Capture the cell that displays the provided text and extract its [x, y] central coordinate. 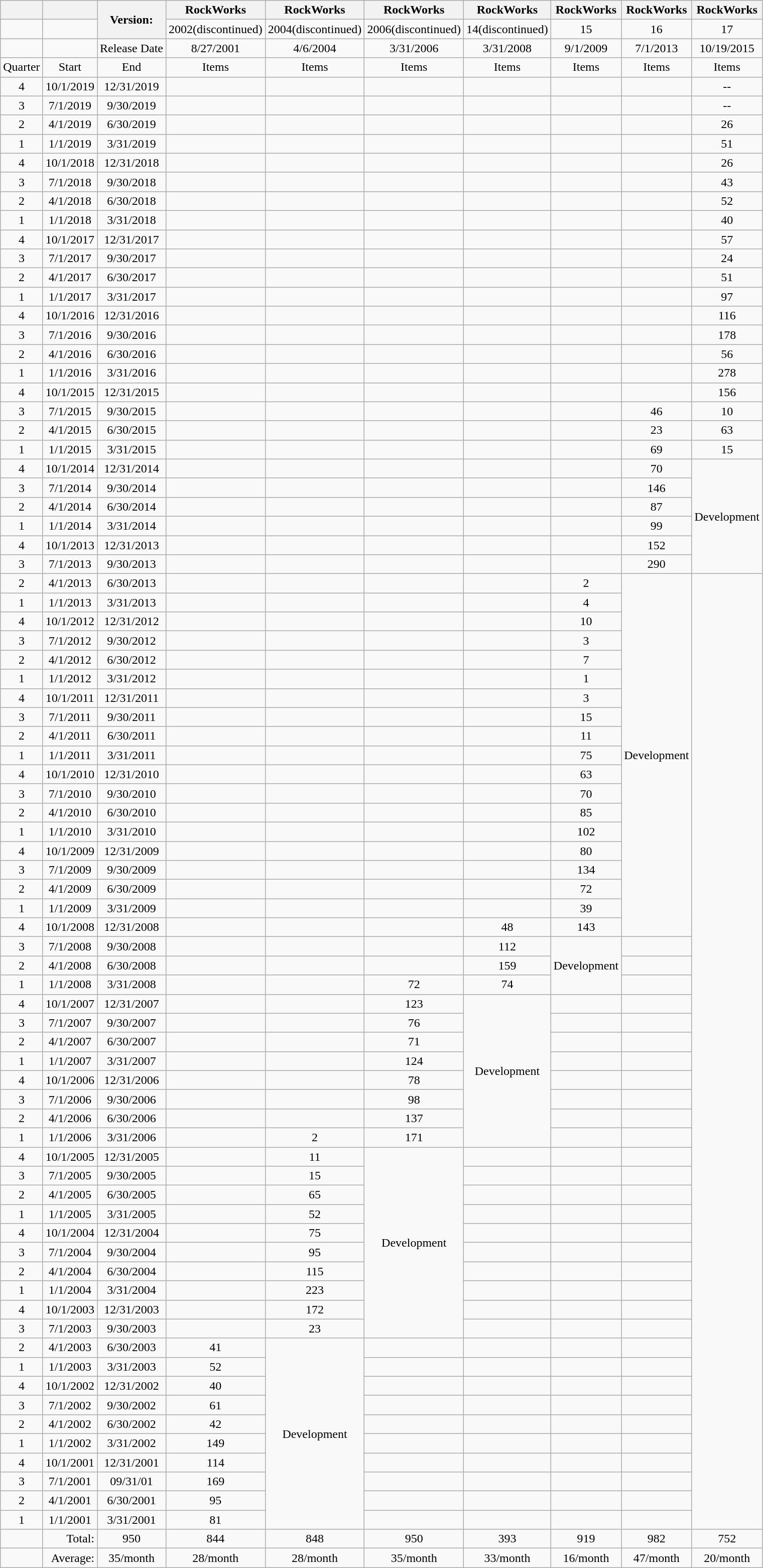
7/1/2010 [70, 793]
3/31/2007 [132, 1061]
65 [315, 1195]
12/31/2007 [132, 1004]
4/1/2012 [70, 660]
848 [315, 1539]
10/1/2019 [70, 86]
47/month [657, 1558]
12/31/2004 [132, 1233]
4/1/2004 [70, 1271]
97 [727, 297]
09/31/01 [132, 1482]
10/1/2006 [70, 1080]
4/1/2006 [70, 1118]
6/30/2017 [132, 278]
3/31/2001 [132, 1520]
74 [507, 985]
124 [414, 1061]
123 [414, 1004]
6/30/2011 [132, 736]
1/1/2004 [70, 1290]
End [132, 67]
7/1/2012 [70, 641]
3/31/2019 [132, 144]
10/1/2005 [70, 1156]
1/1/2018 [70, 220]
4/1/2017 [70, 278]
12/31/2014 [132, 468]
10/1/2001 [70, 1463]
3/31/2005 [132, 1214]
9/30/2012 [132, 641]
12/31/2016 [132, 316]
85 [586, 812]
4/1/2008 [70, 966]
10/1/2016 [70, 316]
1/1/2013 [70, 602]
12/31/2006 [132, 1080]
9/30/2007 [132, 1023]
3/31/2013 [132, 602]
9/30/2011 [132, 717]
10/1/2002 [70, 1386]
4/1/2001 [70, 1501]
290 [657, 564]
393 [507, 1539]
7/1/2004 [70, 1252]
114 [215, 1463]
143 [586, 927]
6/30/2009 [132, 889]
752 [727, 1539]
7/1/2019 [70, 105]
3/31/2017 [132, 297]
10/1/2012 [70, 622]
12/31/2008 [132, 927]
81 [215, 1520]
7/1/2015 [70, 411]
6/30/2018 [132, 201]
16 [657, 29]
12/31/2017 [132, 239]
178 [727, 335]
7/1/2005 [70, 1176]
10/1/2013 [70, 545]
1/1/2005 [70, 1214]
12/31/2012 [132, 622]
9/30/2015 [132, 411]
Start [70, 67]
172 [315, 1309]
Quarter [22, 67]
12/31/2018 [132, 163]
1/1/2003 [70, 1367]
2006(discontinued) [414, 29]
9/30/2009 [132, 870]
12/31/2019 [132, 86]
10/1/2015 [70, 392]
Version: [132, 20]
6/30/2014 [132, 507]
137 [414, 1118]
6/30/2019 [132, 125]
3/31/2009 [132, 908]
6/30/2007 [132, 1042]
4/1/2005 [70, 1195]
87 [657, 507]
1/1/2001 [70, 1520]
7/1/2009 [70, 870]
7/1/2016 [70, 335]
10/1/2007 [70, 1004]
1/1/2002 [70, 1443]
152 [657, 545]
7 [586, 660]
7/1/2018 [70, 182]
1/1/2008 [70, 985]
7/1/2006 [70, 1099]
3/31/2012 [132, 679]
10/1/2003 [70, 1309]
20/month [727, 1558]
4/1/2014 [70, 507]
3/31/2011 [132, 755]
171 [414, 1137]
7/1/2014 [70, 488]
278 [727, 373]
1/1/2006 [70, 1137]
1/1/2015 [70, 449]
12/31/2002 [132, 1386]
Release Date [132, 48]
1/1/2012 [70, 679]
116 [727, 316]
6/30/2003 [132, 1348]
169 [215, 1482]
10/1/2017 [70, 239]
2004(discontinued) [315, 29]
9/1/2009 [586, 48]
6/30/2013 [132, 583]
12/31/2005 [132, 1156]
12/31/2010 [132, 774]
9/30/2002 [132, 1405]
9/30/2006 [132, 1099]
159 [507, 966]
9/30/2008 [132, 946]
10/1/2010 [70, 774]
56 [727, 354]
12/31/2011 [132, 698]
6/30/2002 [132, 1424]
12/31/2015 [132, 392]
98 [414, 1099]
43 [727, 182]
9/30/2013 [132, 564]
4/1/2015 [70, 430]
156 [727, 392]
1/1/2016 [70, 373]
78 [414, 1080]
4/1/2013 [70, 583]
3/31/2004 [132, 1290]
2002(discontinued) [215, 29]
10/1/2014 [70, 468]
1/1/2014 [70, 526]
4/1/2007 [70, 1042]
9/30/2016 [132, 335]
16/month [586, 1558]
982 [657, 1539]
6/30/2005 [132, 1195]
6/30/2016 [132, 354]
3/31/2003 [132, 1367]
7/1/2017 [70, 259]
3/31/2018 [132, 220]
14(discontinued) [507, 29]
1/1/2019 [70, 144]
6/30/2012 [132, 660]
12/31/2013 [132, 545]
12/31/2009 [132, 851]
4/1/2011 [70, 736]
76 [414, 1023]
39 [586, 908]
223 [315, 1290]
6/30/2004 [132, 1271]
4/1/2003 [70, 1348]
9/30/2017 [132, 259]
1/1/2017 [70, 297]
919 [586, 1539]
6/30/2006 [132, 1118]
57 [727, 239]
1/1/2011 [70, 755]
10/1/2011 [70, 698]
844 [215, 1539]
1/1/2009 [70, 908]
71 [414, 1042]
12/31/2001 [132, 1463]
7/1/2007 [70, 1023]
42 [215, 1424]
112 [507, 946]
8/27/2001 [215, 48]
46 [657, 411]
4/1/2019 [70, 125]
10/1/2009 [70, 851]
17 [727, 29]
61 [215, 1405]
7/1/2011 [70, 717]
4/6/2004 [315, 48]
41 [215, 1348]
9/30/2014 [132, 488]
134 [586, 870]
4/1/2010 [70, 812]
102 [586, 831]
80 [586, 851]
149 [215, 1443]
146 [657, 488]
9/30/2018 [132, 182]
Total: [70, 1539]
12/31/2003 [132, 1309]
7/1/2002 [70, 1405]
99 [657, 526]
9/30/2004 [132, 1252]
4/1/2018 [70, 201]
7/1/2003 [70, 1329]
7/1/2008 [70, 946]
6/30/2001 [132, 1501]
69 [657, 449]
9/30/2010 [132, 793]
4/1/2016 [70, 354]
48 [507, 927]
6/30/2010 [132, 812]
7/1/2001 [70, 1482]
1/1/2007 [70, 1061]
1/1/2010 [70, 831]
3/31/2002 [132, 1443]
9/30/2019 [132, 105]
3/31/2016 [132, 373]
115 [315, 1271]
10/1/2004 [70, 1233]
3/31/2014 [132, 526]
10/1/2018 [70, 163]
3/31/2015 [132, 449]
10/19/2015 [727, 48]
6/30/2008 [132, 966]
6/30/2015 [132, 430]
3/31/2010 [132, 831]
4/1/2002 [70, 1424]
10/1/2008 [70, 927]
9/30/2005 [132, 1176]
33/month [507, 1558]
Average: [70, 1558]
24 [727, 259]
9/30/2003 [132, 1329]
4/1/2009 [70, 889]
